Find where the given text appears and provide that cell's center as (x, y) coordinate. 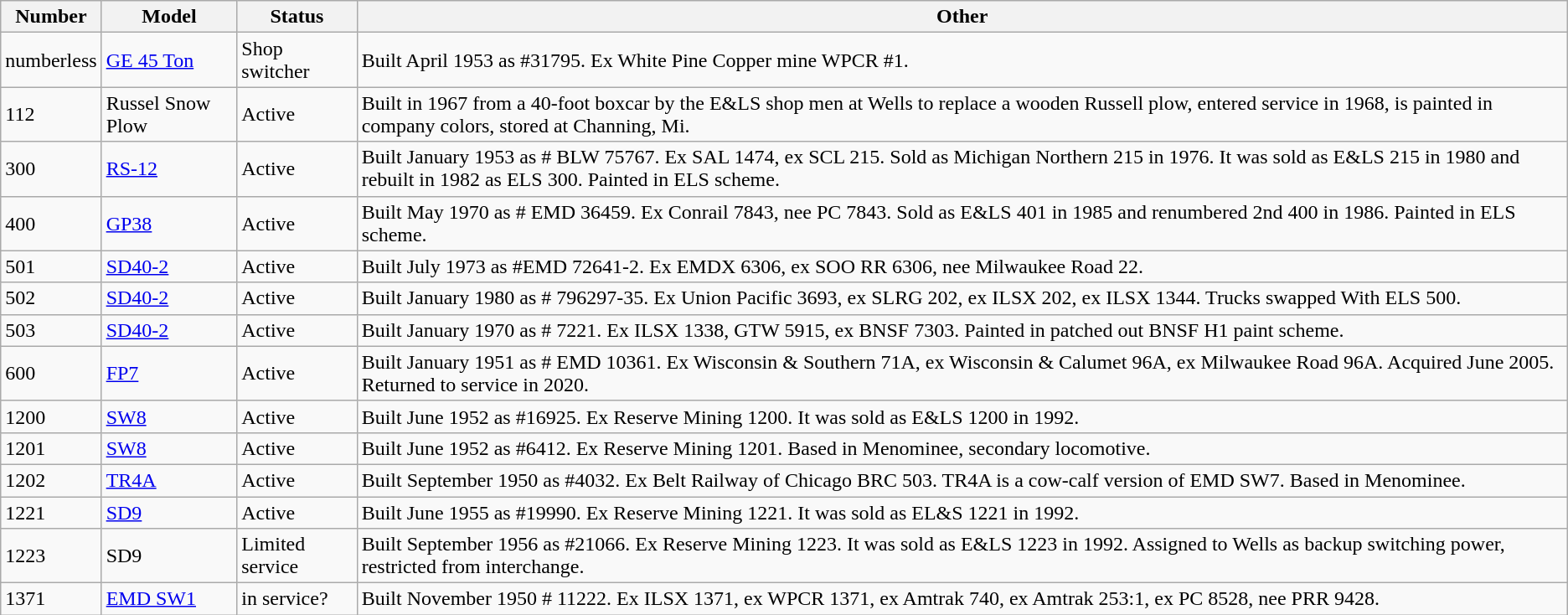
numberless (51, 60)
1371 (51, 599)
Russel Snow Plow (169, 114)
1201 (51, 448)
GP38 (169, 223)
1221 (51, 512)
1200 (51, 416)
FP7 (169, 374)
Built May 1970 as # EMD 36459. Ex Conrail 7843, nee PC 7843. Sold as E&LS 401 in 1985 and renumbered 2nd 400 in 1986. Painted in ELS scheme. (962, 223)
502 (51, 298)
501 (51, 266)
GE 45 Ton (169, 60)
Status (297, 17)
112 (51, 114)
Built November 1950 # 11222. Ex ILSX 1371, ex WPCR 1371, ex Amtrak 740, ex Amtrak 253:1, ex PC 8528, nee PRR 9428. (962, 599)
Built June 1952 as #6412. Ex Reserve Mining 1201. Based in Menominee, secondary locomotive. (962, 448)
Built January 1970 as # 7221. Ex ILSX 1338, GTW 5915, ex BNSF 7303. Painted in patched out BNSF H1 paint scheme. (962, 330)
1202 (51, 480)
503 (51, 330)
Limited service (297, 556)
EMD SW1 (169, 599)
TR4A (169, 480)
in service? (297, 599)
Built September 1950 as #4032. Ex Belt Railway of Chicago BRC 503. TR4A is a cow-calf version of EMD SW7. Based in Menominee. (962, 480)
Built July 1973 as #EMD 72641-2. Ex EMDX 6306, ex SOO RR 6306, nee Milwaukee Road 22. (962, 266)
Other (962, 17)
Model (169, 17)
Built June 1955 as #19990. Ex Reserve Mining 1221. It was sold as EL&S 1221 in 1992. (962, 512)
Built June 1952 as #16925. Ex Reserve Mining 1200. It was sold as E&LS 1200 in 1992. (962, 416)
RS-12 (169, 169)
Built January 1980 as # 796297-35. Ex Union Pacific 3693, ex SLRG 202, ex ILSX 202, ex ILSX 1344. Trucks swapped With ELS 500. (962, 298)
300 (51, 169)
600 (51, 374)
1223 (51, 556)
400 (51, 223)
Built April 1953 as #31795. Ex White Pine Copper mine WPCR #1. (962, 60)
Shop switcher (297, 60)
Number (51, 17)
